Determine the [x, y] coordinate at the center of the cell enclosing the given text.  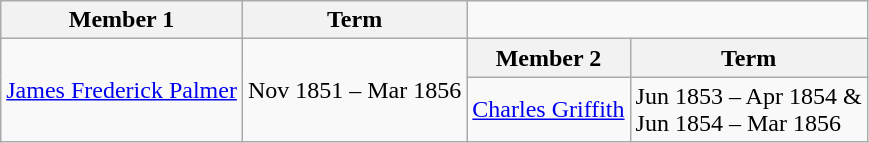
Member 1 [122, 20]
James Frederick Palmer [122, 90]
Jun 1853 – Apr 1854 &Jun 1854 – Mar 1856 [748, 110]
Charles Griffith [548, 110]
Member 2 [548, 58]
Nov 1851 – Mar 1856 [354, 90]
